Provide the (x, y) coordinate of the cell's center where the given text is located.  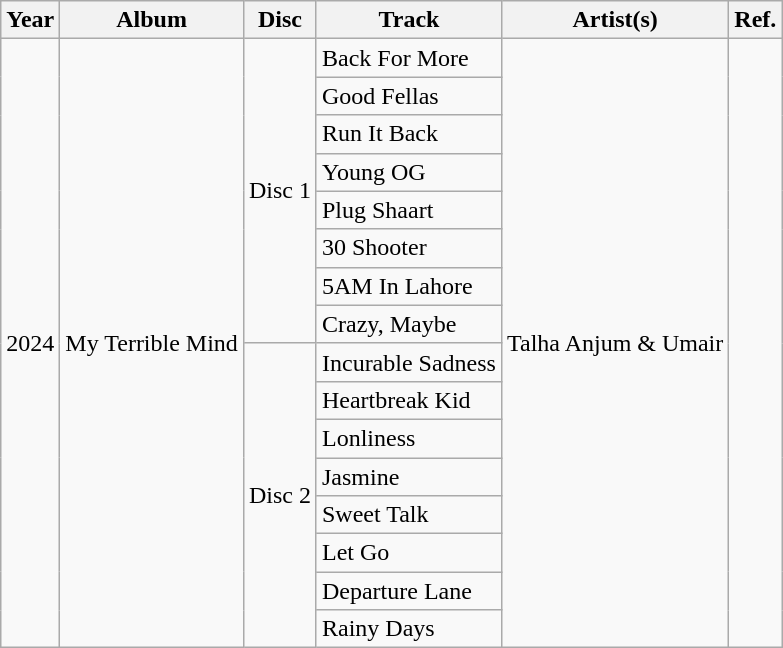
Rainy Days (408, 629)
Album (152, 20)
Run It Back (408, 134)
Lonliness (408, 438)
30 Shooter (408, 248)
Heartbreak Kid (408, 400)
Talha Anjum & Umair (614, 344)
Back For More (408, 58)
Sweet Talk (408, 515)
Jasmine (408, 477)
Incurable Sadness (408, 362)
Young OG (408, 172)
Ref. (756, 20)
Good Fellas (408, 96)
My Terrible Mind (152, 344)
Departure Lane (408, 591)
2024 (30, 344)
5AM In Lahore (408, 286)
Track (408, 20)
Disc 1 (280, 191)
Disc 2 (280, 495)
Let Go (408, 553)
Disc (280, 20)
Plug Shaart (408, 210)
Artist(s) (614, 20)
Year (30, 20)
Crazy, Maybe (408, 324)
